Find where the given text appears and provide that cell's center as [X, Y] coordinate. 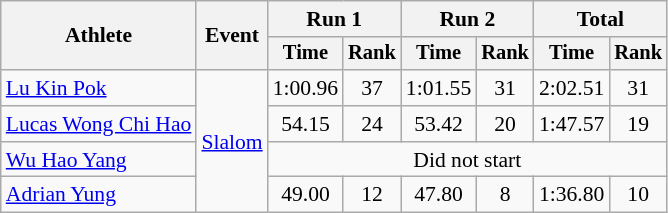
2:02.51 [572, 88]
1:01.55 [438, 88]
Lu Kin Pok [99, 88]
1:00.96 [306, 88]
10 [638, 195]
Adrian Yung [99, 195]
Run 1 [334, 19]
8 [505, 195]
Slalom [232, 141]
Wu Hao Yang [99, 160]
47.80 [438, 195]
Run 2 [468, 19]
49.00 [306, 195]
37 [372, 88]
Did not start [468, 160]
24 [372, 124]
54.15 [306, 124]
1:36.80 [572, 195]
Event [232, 36]
1:47.57 [572, 124]
53.42 [438, 124]
Total [600, 19]
19 [638, 124]
Lucas Wong Chi Hao [99, 124]
12 [372, 195]
20 [505, 124]
Athlete [99, 36]
